Locate the cell with the specified text and output its [X, Y] center coordinate. 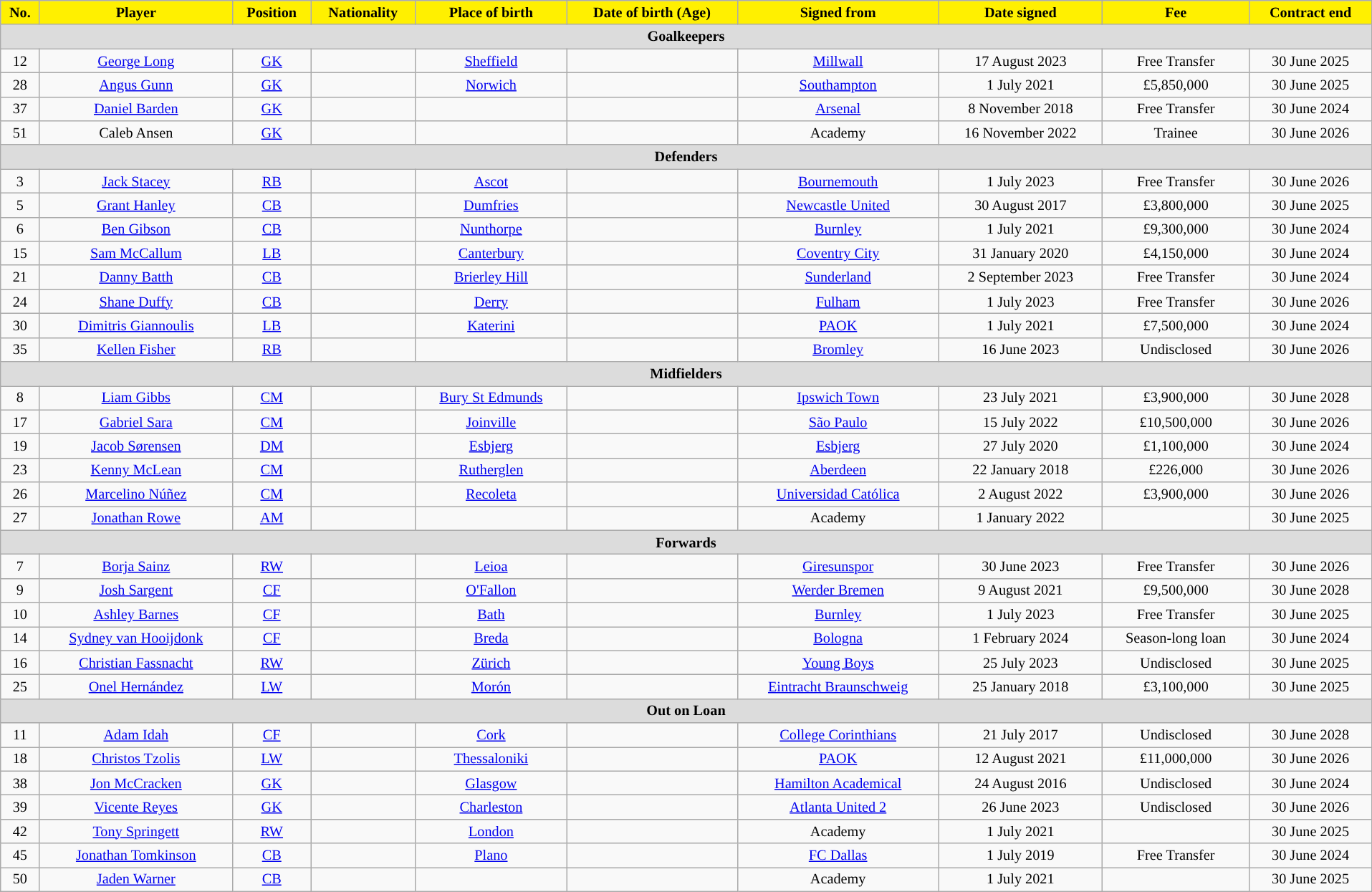
Bournemouth [838, 181]
Date signed [1020, 12]
São Paulo [838, 422]
24 [20, 302]
Cork [491, 735]
Ascot [491, 181]
£1,100,000 [1176, 446]
Danny Batth [136, 277]
27 [20, 518]
Katerini [491, 325]
18 [20, 759]
Onel Hernández [136, 686]
2 September 2023 [1020, 277]
£226,000 [1176, 470]
Forwards [686, 542]
35 [20, 350]
Nationality [363, 12]
Eintracht Braunschweig [838, 686]
26 [20, 494]
Sunderland [838, 277]
Southampton [838, 85]
Young Boys [838, 663]
£9,300,000 [1176, 229]
12 August 2021 [1020, 759]
AM [272, 518]
10 [20, 614]
19 [20, 446]
Jonathan Tomkinson [136, 855]
Sheffield [491, 60]
23 [20, 470]
24 August 2016 [1020, 783]
Midfielders [686, 373]
Christos Tzolis [136, 759]
5 [20, 205]
50 [20, 879]
Brierley Hill [491, 277]
25 January 2018 [1020, 686]
Universidad Católica [838, 494]
Jack Stacey [136, 181]
Sam McCallum [136, 253]
25 [20, 686]
College Corinthians [838, 735]
Morón [491, 686]
Out on Loan [686, 711]
27 July 2020 [1020, 446]
£3,100,000 [1176, 686]
42 [20, 831]
Aberdeen [838, 470]
Atlanta United 2 [838, 807]
£7,500,000 [1176, 325]
7 [20, 566]
Player [136, 12]
Marcelino Núñez [136, 494]
9 August 2021 [1020, 590]
25 July 2023 [1020, 663]
28 [20, 85]
Place of birth [491, 12]
Season-long loan [1176, 638]
Newcastle United [838, 205]
Jonathan Rowe [136, 518]
£3,800,000 [1176, 205]
30 June 2023 [1020, 566]
Gabriel Sara [136, 422]
16 June 2023 [1020, 350]
Bromley [838, 350]
16 November 2022 [1020, 133]
12 [20, 60]
Jaden Warner [136, 879]
Position [272, 12]
FC Dallas [838, 855]
Rutherglen [491, 470]
Defenders [686, 157]
Goalkeepers [686, 37]
Canterbury [491, 253]
Ipswich Town [838, 398]
Recoleta [491, 494]
£5,850,000 [1176, 85]
Glasgow [491, 783]
Sydney van Hooijdonk [136, 638]
9 [20, 590]
6 [20, 229]
Charleston [491, 807]
22 January 2018 [1020, 470]
Signed from [838, 12]
London [491, 831]
17 [20, 422]
Shane Duffy [136, 302]
£9,500,000 [1176, 590]
15 July 2022 [1020, 422]
45 [20, 855]
Ben Gibson [136, 229]
Nunthorpe [491, 229]
16 [20, 663]
Kenny McLean [136, 470]
30 August 2017 [1020, 205]
Norwich [491, 85]
21 [20, 277]
Borja Sainz [136, 566]
Ashley Barnes [136, 614]
Date of birth (Age) [652, 12]
39 [20, 807]
31 January 2020 [1020, 253]
30 [20, 325]
26 June 2023 [1020, 807]
£4,150,000 [1176, 253]
51 [20, 133]
Fulham [838, 302]
Angus Gunn [136, 85]
Daniel Barden [136, 109]
Dumfries [491, 205]
Breda [491, 638]
Millwall [838, 60]
17 August 2023 [1020, 60]
Arsenal [838, 109]
Grant Hanley [136, 205]
Dimitris Giannoulis [136, 325]
2 August 2022 [1020, 494]
Contract end [1310, 12]
Bologna [838, 638]
Tony Springett [136, 831]
14 [20, 638]
38 [20, 783]
£11,000,000 [1176, 759]
George Long [136, 60]
Hamilton Academical [838, 783]
Fee [1176, 12]
Jacob Sørensen [136, 446]
Liam Gibbs [136, 398]
£10,500,000 [1176, 422]
No. [20, 12]
DM [272, 446]
23 July 2021 [1020, 398]
Bury St Edmunds [491, 398]
Jon McCracken [136, 783]
3 [20, 181]
Werder Bremen [838, 590]
8 [20, 398]
Thessaloniki [491, 759]
1 February 2024 [1020, 638]
Derry [491, 302]
Plano [491, 855]
O'Fallon [491, 590]
Josh Sargent [136, 590]
1 July 2019 [1020, 855]
15 [20, 253]
Adam Idah [136, 735]
Christian Fassnacht [136, 663]
Vicente Reyes [136, 807]
Giresunspor [838, 566]
11 [20, 735]
Caleb Ansen [136, 133]
Zürich [491, 663]
Bath [491, 614]
Kellen Fisher [136, 350]
21 July 2017 [1020, 735]
Trainee [1176, 133]
Joinville [491, 422]
Leioa [491, 566]
37 [20, 109]
1 January 2022 [1020, 518]
8 November 2018 [1020, 109]
Coventry City [838, 253]
